Return the [X, Y] coordinate for the center point of the cell that contains the specified text.  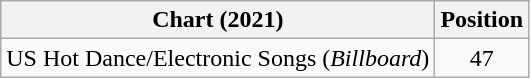
Position [482, 20]
US Hot Dance/Electronic Songs (Billboard) [218, 58]
Chart (2021) [218, 20]
47 [482, 58]
